Identify which cell holds the provided text, then report its [x, y] central coordinate. 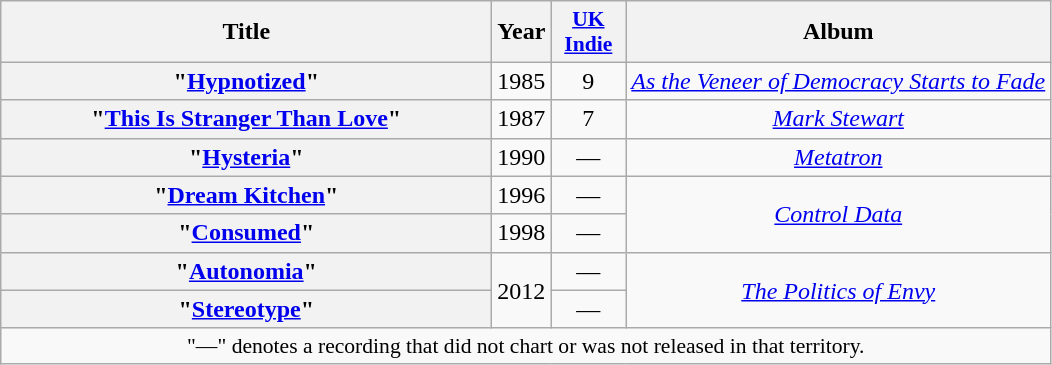
"Stereotype" [246, 309]
"Hysteria" [246, 157]
As the Veneer of Democracy Starts to Fade [838, 81]
1996 [522, 195]
2012 [522, 290]
1998 [522, 233]
Album [838, 32]
"—" denotes a recording that did not chart or was not released in that territory. [526, 346]
Mark Stewart [838, 119]
1990 [522, 157]
1985 [522, 81]
"Dream Kitchen" [246, 195]
Year [522, 32]
9 [588, 81]
"This Is Stranger Than Love" [246, 119]
Title [246, 32]
"Hypnotized" [246, 81]
UK Indie [588, 32]
7 [588, 119]
Control Data [838, 214]
Metatron [838, 157]
The Politics of Envy [838, 290]
"Consumed" [246, 233]
1987 [522, 119]
"Autonomia" [246, 271]
